Provide the (X, Y) coordinate of the cell's center where the given text is located.  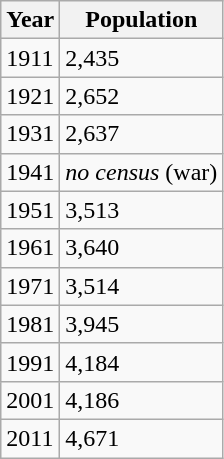
4,184 (142, 362)
2,652 (142, 96)
1991 (30, 362)
1971 (30, 286)
2,637 (142, 134)
2001 (30, 400)
3,513 (142, 210)
1951 (30, 210)
3,514 (142, 286)
no census (war) (142, 172)
2011 (30, 438)
1941 (30, 172)
1981 (30, 324)
4,671 (142, 438)
4,186 (142, 400)
1931 (30, 134)
Year (30, 20)
1921 (30, 96)
3,945 (142, 324)
2,435 (142, 58)
3,640 (142, 248)
1961 (30, 248)
Population (142, 20)
1911 (30, 58)
